For the text-containing cell, return its midpoint in (X, Y) coordinate format. 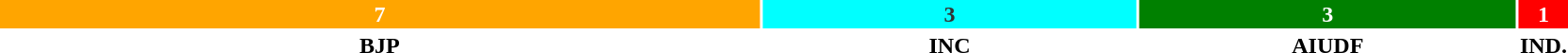
1 (1543, 14)
7 (379, 14)
